Detect which cell encompasses the target text, then output its (X, Y) center coordinate. 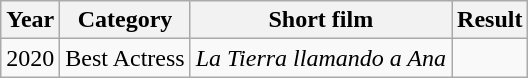
Best Actress (125, 58)
Year (30, 20)
Category (125, 20)
Short film (320, 20)
La Tierra llamando a Ana (320, 58)
Result (490, 20)
2020 (30, 58)
